Find where the given text appears and provide that cell's center as (x, y) coordinate. 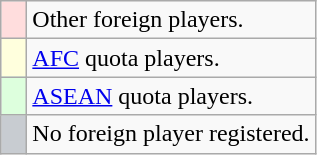
ASEAN quota players. (171, 96)
No foreign player registered. (171, 134)
AFC quota players. (171, 58)
Other foreign players. (171, 20)
